Find where the given text appears and provide that cell's center as (x, y) coordinate. 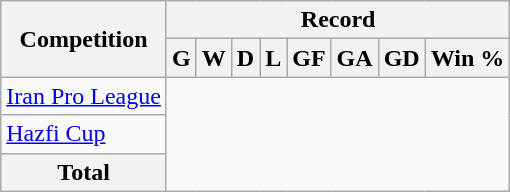
Record (338, 20)
D (245, 58)
G (181, 58)
GA (354, 58)
GD (402, 58)
Iran Pro League (84, 96)
W (214, 58)
GF (309, 58)
Hazfi Cup (84, 134)
Total (84, 172)
Win % (468, 58)
Competition (84, 39)
L (274, 58)
